Identify which cell holds the provided text, then report its [X, Y] central coordinate. 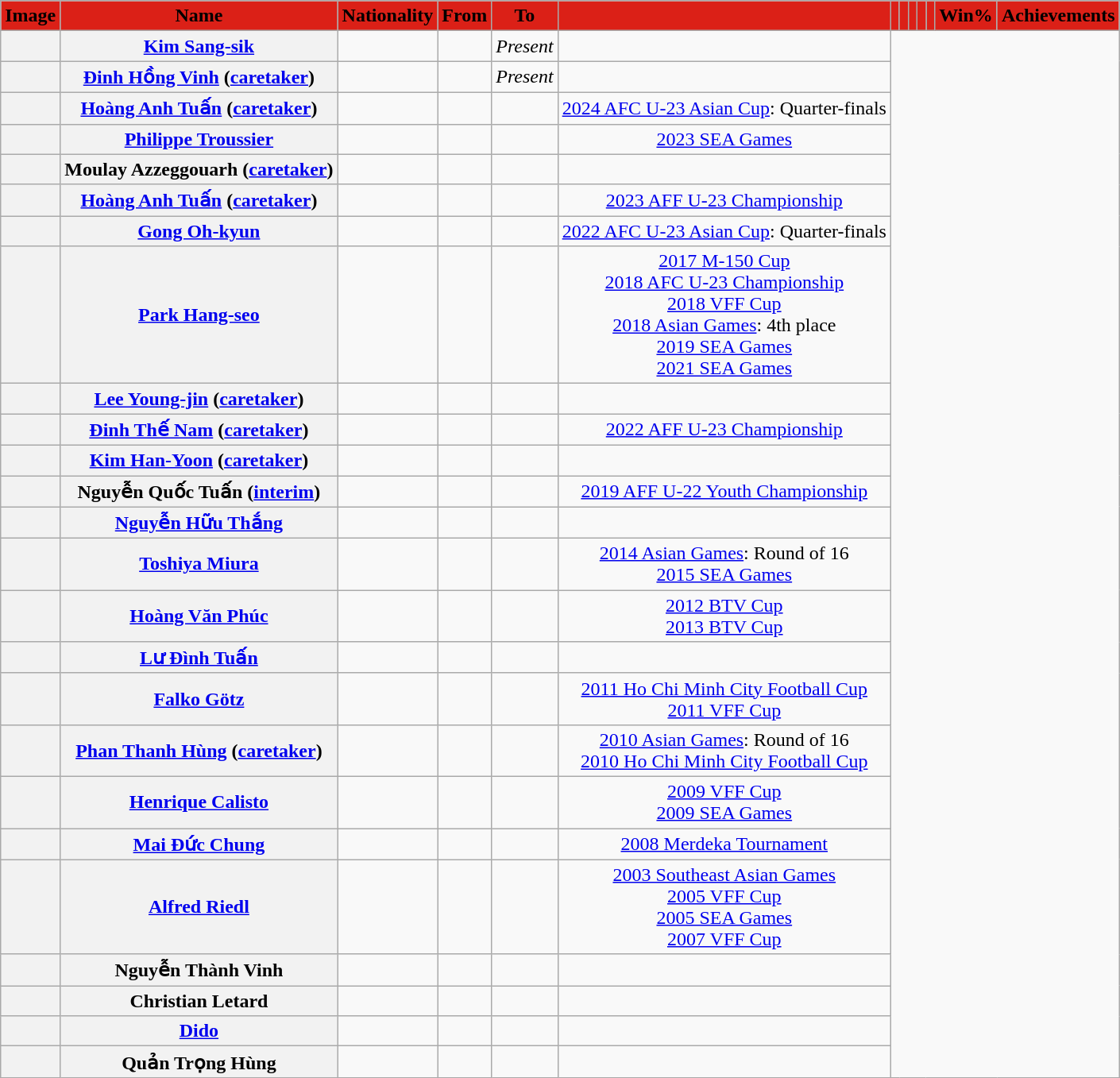
Gong Oh-kyun [199, 231]
To [524, 16]
2023 SEA Games [724, 139]
Phan Thanh Hùng (caretaker) [199, 750]
Christian Letard [199, 1001]
Achievements [1058, 16]
2003 Southeast Asian Games 2005 VFF Cup 2005 SEA Games 2007 VFF Cup [724, 907]
2024 AFC U-23 Asian Cup: Quarter-finals [724, 108]
Nationality [388, 16]
Nguyễn Thành Vinh [199, 970]
Falko Götz [199, 699]
Lee Young-jin (caretaker) [199, 399]
Moulay Azzeggouarh (caretaker) [199, 169]
Name [199, 16]
2008 Merdeka Tournament [724, 844]
Win% [966, 16]
Park Hang-seo [199, 315]
2009 VFF Cup 2009 SEA Games [724, 802]
Kim Sang-sik [199, 46]
Lư Đình Tuấn [199, 658]
Dido [199, 1031]
2023 AFF U-23 Championship [724, 200]
2010 Asian Games: Round of 16 2010 Ho Chi Minh City Football Cup [724, 750]
Henrique Calisto [199, 802]
2011 Ho Chi Minh City Football Cup 2011 VFF Cup [724, 699]
2012 BTV Cup 2013 BTV Cup [724, 616]
2022 AFC U-23 Asian Cup: Quarter-finals [724, 231]
2017 M-150 Cup 2018 AFC U-23 Championship 2018 VFF Cup2018 Asian Games: 4th place 2019 SEA Games 2021 SEA Games [724, 315]
Toshiya Miura [199, 564]
Kim Han-Yoon (caretaker) [199, 460]
2022 AFF U-23 Championship [724, 430]
2014 Asian Games: Round of 16 2015 SEA Games [724, 564]
Image [30, 16]
Nguyễn Hữu Thắng [199, 523]
Hoàng Văn Phúc [199, 616]
Alfred Riedl [199, 907]
Quản Trọng Hùng [199, 1062]
Nguyễn Quốc Tuấn (interim) [199, 491]
Đinh Thế Nam (caretaker) [199, 430]
From [465, 16]
Philippe Troussier [199, 139]
2019 AFF U-22 Youth Championship [724, 491]
Mai Đức Chung [199, 844]
Đinh Hồng Vinh (caretaker) [199, 77]
